For the text-containing cell, return its midpoint in [X, Y] coordinate format. 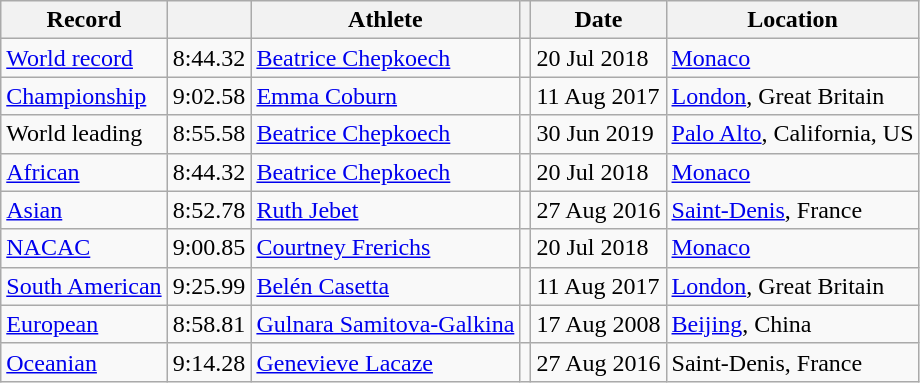
European [84, 324]
World leading [84, 134]
9:00.85 [209, 248]
Championship [84, 96]
Asian [84, 210]
Gulnara Samitova-Galkina [386, 324]
9:25.99 [209, 286]
8:55.58 [209, 134]
World record [84, 58]
Palo Alto, California, US [792, 134]
Record [84, 20]
8:58.81 [209, 324]
17 Aug 2008 [598, 324]
Courtney Frerichs [386, 248]
Oceanian [84, 362]
African [84, 172]
8:52.78 [209, 210]
Ruth Jebet [386, 210]
Genevieve Lacaze [386, 362]
Location [792, 20]
Date [598, 20]
Athlete [386, 20]
Emma Coburn [386, 96]
Beijing, China [792, 324]
South American [84, 286]
9:02.58 [209, 96]
30 Jun 2019 [598, 134]
NACAC [84, 248]
Belén Casetta [386, 286]
9:14.28 [209, 362]
